Find where the given text appears and provide that cell's center as [X, Y] coordinate. 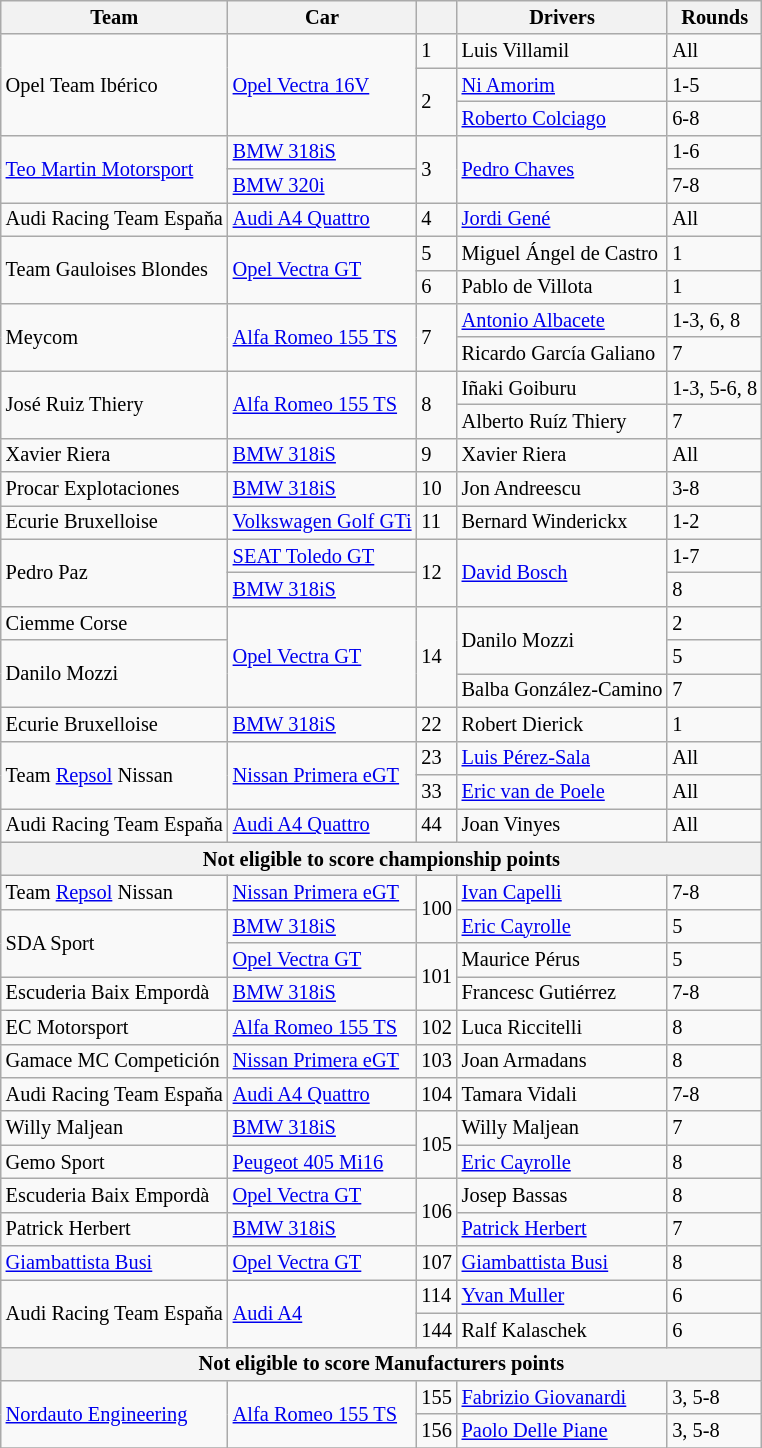
144 [436, 1330]
105 [436, 1144]
BMW 320i [322, 186]
1-2 [714, 522]
Peugeot 405 Mi16 [322, 1162]
Nordauto Engineering [114, 1414]
Teo Martin Motorsport [114, 168]
Tamara Vidali [562, 1094]
Team Gauloises Blondes [114, 270]
Yvan Muller [562, 1296]
Procar Explotaciones [114, 489]
11 [436, 522]
22 [436, 724]
12 [436, 572]
101 [436, 976]
3-8 [714, 489]
Jon Andreescu [562, 489]
103 [436, 1061]
Miguel Ángel de Castro [562, 253]
Audi A4 [322, 1312]
44 [436, 825]
Rounds [714, 17]
Maurice Pérus [562, 960]
Luis Pérez-Sala [562, 758]
Pedro Paz [114, 572]
114 [436, 1296]
Luca Riccitelli [562, 1027]
1-3, 6, 8 [714, 320]
Ralf Kalaschek [562, 1330]
Team [114, 17]
1-3, 5-6, 8 [714, 388]
Meycom [114, 336]
EC Motorsport [114, 1027]
Opel Vectra 16V [322, 84]
Iñaki Goiburu [562, 388]
10 [436, 489]
102 [436, 1027]
Roberto Colciago [562, 118]
Not eligible to score Manufacturers points [382, 1364]
3 [436, 168]
Ni Amorim [562, 85]
Antonio Albacete [562, 320]
David Bosch [562, 572]
Ivan Capelli [562, 892]
Eric van de Poele [562, 791]
Paolo Delle Piane [562, 1431]
Francesc Gutiérrez [562, 993]
Jordi Gené [562, 219]
1-6 [714, 152]
José Ruiz Thiery [114, 404]
SDA Sport [114, 942]
106 [436, 1212]
Drivers [562, 17]
155 [436, 1397]
6-8 [714, 118]
Ricardo García Galiano [562, 354]
33 [436, 791]
156 [436, 1431]
Gemo Sport [114, 1162]
Car [322, 17]
Fabrizio Giovanardi [562, 1397]
Josep Bassas [562, 1195]
Robert Dierick [562, 724]
1-7 [714, 556]
Volkswagen Golf GTi [322, 522]
14 [436, 656]
Joan Vinyes [562, 825]
23 [436, 758]
100 [436, 908]
9 [436, 455]
4 [436, 219]
Bernard Winderickx [562, 522]
Pedro Chaves [562, 168]
SEAT Toledo GT [322, 556]
107 [436, 1263]
1-5 [714, 85]
Luis Villamil [562, 51]
Not eligible to score championship points [382, 859]
Balba González-Camino [562, 690]
Ciemme Corse [114, 623]
Joan Armadans [562, 1061]
Pablo de Villota [562, 287]
104 [436, 1094]
Opel Team Ibérico [114, 84]
Gamace MC Competición [114, 1061]
Alberto Ruíz Thiery [562, 421]
